Output the [x, y] coordinate of the center of the cell containing the given text.  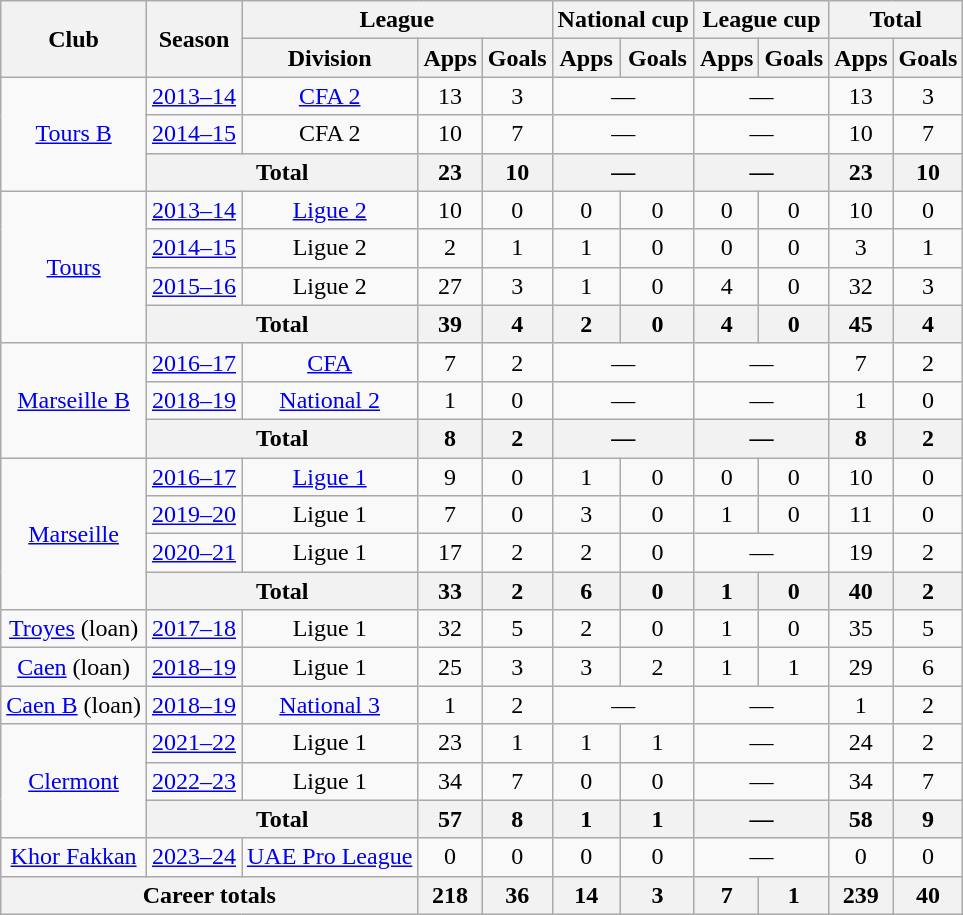
2019–20 [194, 515]
58 [861, 819]
Marseille B [74, 400]
Division [330, 58]
19 [861, 553]
14 [586, 895]
Club [74, 39]
218 [450, 895]
Career totals [210, 895]
25 [450, 667]
Caen B (loan) [74, 705]
Khor Fakkan [74, 857]
24 [861, 743]
Season [194, 39]
League [398, 20]
National 2 [330, 400]
Tours B [74, 134]
Clermont [74, 781]
2023–24 [194, 857]
27 [450, 286]
2021–22 [194, 743]
2015–16 [194, 286]
National 3 [330, 705]
Troyes (loan) [74, 629]
39 [450, 324]
2022–23 [194, 781]
36 [517, 895]
2017–18 [194, 629]
33 [450, 591]
17 [450, 553]
35 [861, 629]
UAE Pro League [330, 857]
239 [861, 895]
2020–21 [194, 553]
57 [450, 819]
29 [861, 667]
11 [861, 515]
CFA [330, 362]
Caen (loan) [74, 667]
Marseille [74, 534]
League cup [761, 20]
Tours [74, 267]
National cup [623, 20]
45 [861, 324]
